Determine the (X, Y) coordinate at the center of the cell enclosing the given text.  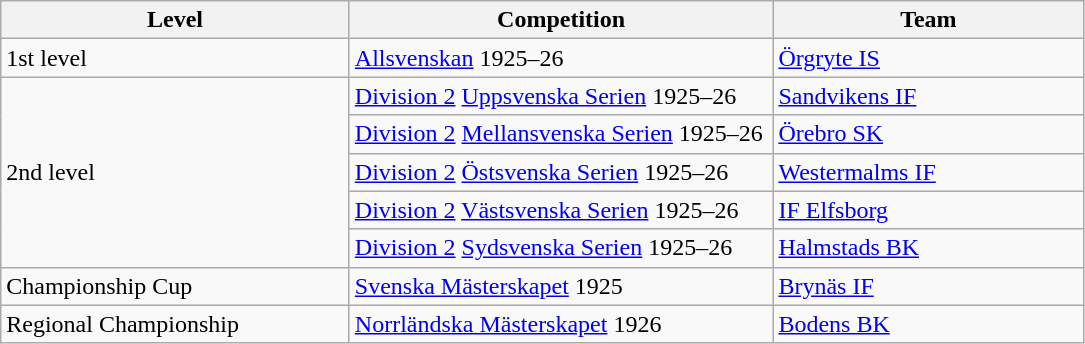
Örgryte IS (928, 58)
Halmstads BK (928, 248)
Division 2 Uppsvenska Serien 1925–26 (561, 96)
Sandvikens IF (928, 96)
Division 2 Västsvenska Serien 1925–26 (561, 210)
Level (176, 20)
IF Elfsborg (928, 210)
1st level (176, 58)
Allsvenskan 1925–26 (561, 58)
Brynäs IF (928, 286)
Competition (561, 20)
Bodens BK (928, 324)
Championship Cup (176, 286)
Svenska Mästerskapet 1925 (561, 286)
Örebro SK (928, 134)
Division 2 Östsvenska Serien 1925–26 (561, 172)
Division 2 Mellansvenska Serien 1925–26 (561, 134)
Regional Championship (176, 324)
Westermalms IF (928, 172)
2nd level (176, 172)
Division 2 Sydsvenska Serien 1925–26 (561, 248)
Team (928, 20)
Norrländska Mästerskapet 1926 (561, 324)
